Scan for the cell matching the given text and deliver its (x, y) coordinate at center. 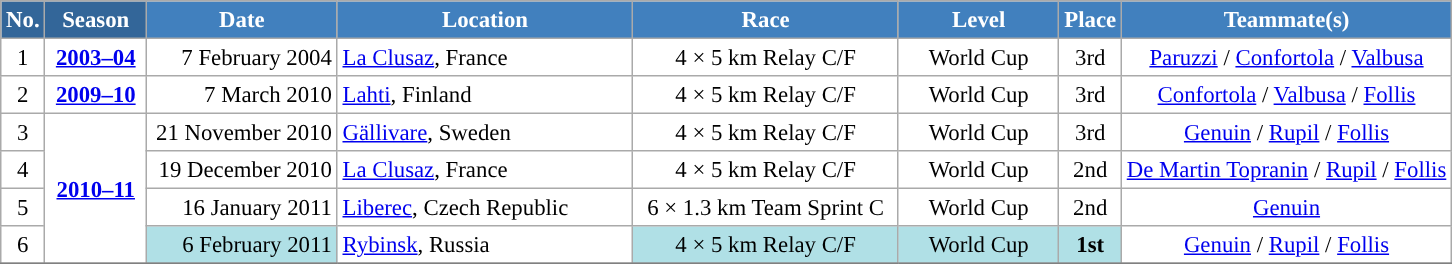
4 (23, 170)
Level (978, 20)
3 (23, 133)
1st (1090, 245)
7 February 2004 (242, 58)
Confortola / Valbusa / Follis (1286, 95)
Place (1090, 20)
De Martin Topranin / Rupil / Follis (1286, 170)
Season (96, 20)
2003–04 (96, 58)
16 January 2011 (242, 208)
Lahti, Finland (485, 95)
6 (23, 245)
Location (485, 20)
2 (23, 95)
1 (23, 58)
Gällivare, Sweden (485, 133)
19 December 2010 (242, 170)
Paruzzi / Confortola / Valbusa (1286, 58)
Rybinsk, Russia (485, 245)
No. (23, 20)
7 March 2010 (242, 95)
6 × 1.3 km Team Sprint C (766, 208)
Race (766, 20)
6 February 2011 (242, 245)
21 November 2010 (242, 133)
5 (23, 208)
Liberec, Czech Republic (485, 208)
Date (242, 20)
2009–10 (96, 95)
2010–11 (96, 189)
Teammate(s) (1286, 20)
Genuin (1286, 208)
